Determine the [x, y] coordinate at the center of the cell enclosing the given text.  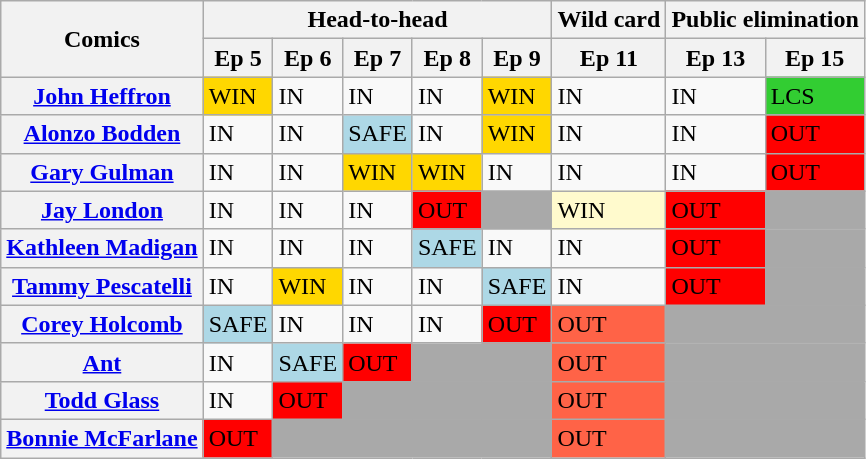
Ep 9 [517, 58]
Ep 13 [716, 58]
Corey Holcomb [102, 324]
Bonnie McFarlane [102, 438]
John Heffron [102, 96]
Ep 15 [814, 58]
Public elimination [765, 20]
Gary Gulman [102, 172]
LCS [814, 96]
Wild card [609, 20]
Ep 7 [378, 58]
Ep 11 [609, 58]
Kathleen Madigan [102, 248]
Ep 5 [238, 58]
Ep 6 [308, 58]
Comics [102, 39]
Alonzo Bodden [102, 134]
Ep 8 [447, 58]
Todd Glass [102, 400]
Ant [102, 362]
Tammy Pescatelli [102, 286]
Head-to-head [378, 20]
Jay London [102, 210]
